Locate the cell with the specified text and output its [X, Y] center coordinate. 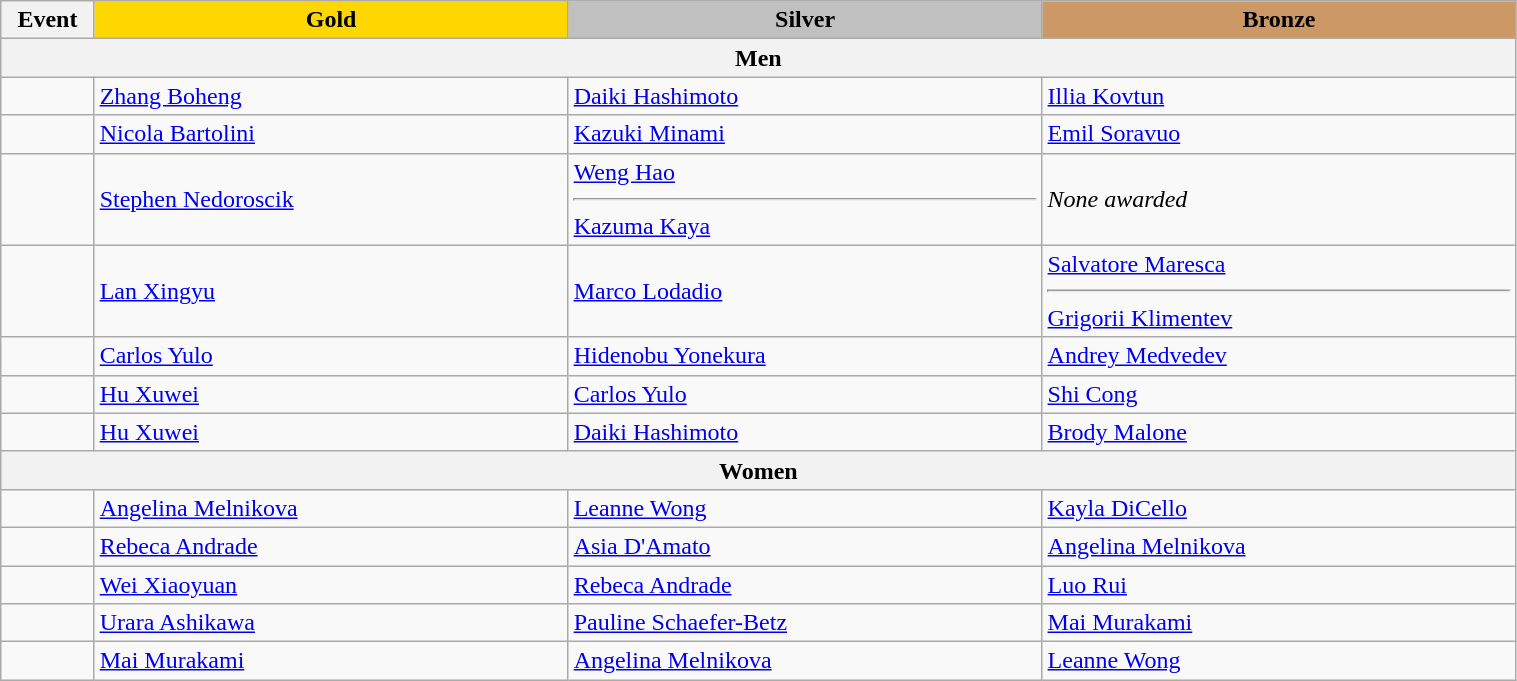
Brody Malone [1279, 432]
Hidenobu Yonekura [805, 356]
Event [48, 20]
Urara Ashikawa [331, 623]
Shi Cong [1279, 394]
Stephen Nedoroscik [331, 199]
Silver [805, 20]
Kayla DiCello [1279, 508]
Zhang Boheng [331, 96]
None awarded [1279, 199]
Illia Kovtun [1279, 96]
Emil Soravuo [1279, 134]
Gold [331, 20]
Weng Hao Kazuma Kaya [805, 199]
Bronze [1279, 20]
Marco Lodadio [805, 291]
Men [758, 58]
Women [758, 470]
Nicola Bartolini [331, 134]
Luo Rui [1279, 585]
Lan Xingyu [331, 291]
Kazuki Minami [805, 134]
Pauline Schaefer-Betz [805, 623]
Wei Xiaoyuan [331, 585]
Salvatore Maresca Grigorii Klimentev [1279, 291]
Andrey Medvedev [1279, 356]
Asia D'Amato [805, 546]
